Locate the cell with the specified text and output its (X, Y) center coordinate. 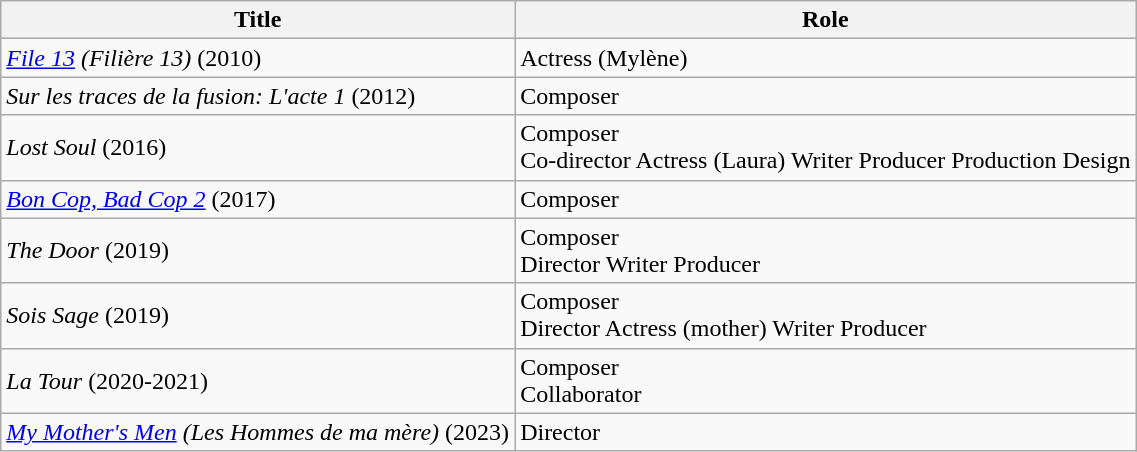
Sur les traces de la fusion: L'acte 1 (2012) (258, 96)
Role (826, 20)
Title (258, 20)
La Tour (2020-2021) (258, 380)
File 13 (Filière 13) (2010) (258, 58)
Lost Soul (2016) (258, 148)
My Mother's Men (Les Hommes de ma mère) (2023) (258, 432)
ComposerDirector Writer Producer (826, 250)
Actress (Mylène) (826, 58)
ComposerCollaborator (826, 380)
Director (826, 432)
Bon Cop, Bad Cop 2 (2017) (258, 199)
ComposerCo-director Actress (Laura) Writer Producer Production Design (826, 148)
ComposerDirector Actress (mother) Writer Producer (826, 316)
The Door (2019) (258, 250)
Sois Sage (2019) (258, 316)
